Detect which cell encompasses the target text, then output its [x, y] center coordinate. 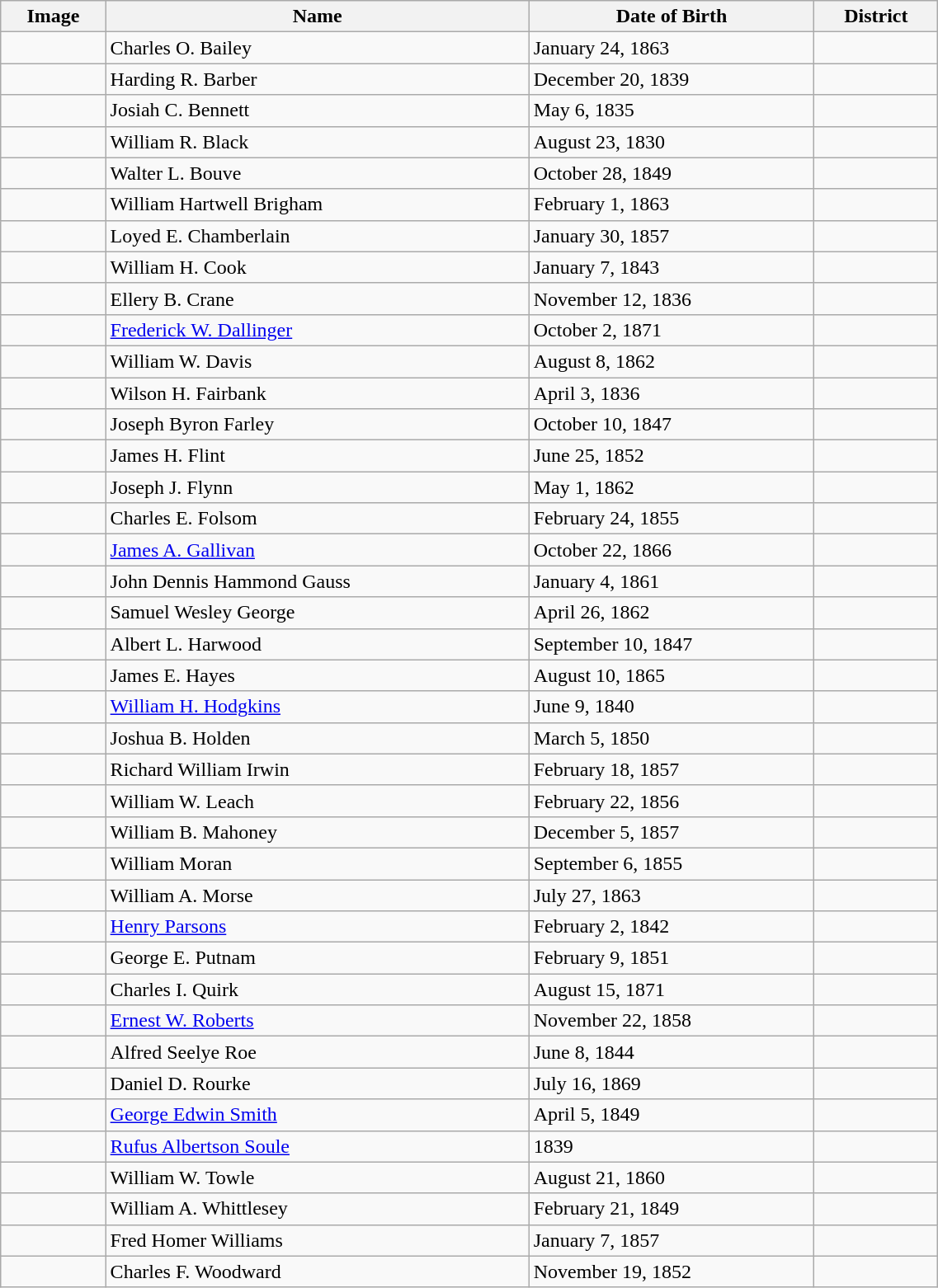
February 21, 1849 [672, 1209]
August 21, 1860 [672, 1178]
February 22, 1856 [672, 801]
October 2, 1871 [672, 330]
January 4, 1861 [672, 581]
William W. Leach [317, 801]
October 22, 1866 [672, 550]
Henry Parsons [317, 927]
February 24, 1855 [672, 519]
William H. Cook [317, 267]
August 10, 1865 [672, 675]
Fred Homer Williams [317, 1240]
Charles O. Bailey [317, 48]
Harding R. Barber [317, 79]
William W. Towle [317, 1178]
June 8, 1844 [672, 1052]
Samuel Wesley George [317, 613]
Charles F. Woodward [317, 1272]
July 16, 1869 [672, 1084]
December 20, 1839 [672, 79]
William B. Mahoney [317, 832]
August 15, 1871 [672, 990]
Richard William Irwin [317, 769]
May 1, 1862 [672, 487]
October 10, 1847 [672, 425]
August 23, 1830 [672, 142]
Frederick W. Dallinger [317, 330]
Daniel D. Rourke [317, 1084]
Josiah C. Bennett [317, 110]
Wilson H. Fairbank [317, 393]
February 2, 1842 [672, 927]
George Edwin Smith [317, 1115]
April 5, 1849 [672, 1115]
May 6, 1835 [672, 110]
William A. Morse [317, 895]
Ernest W. Roberts [317, 1021]
District [876, 16]
Image [53, 16]
Joseph Byron Farley [317, 425]
January 24, 1863 [672, 48]
January 30, 1857 [672, 236]
June 25, 1852 [672, 456]
Joseph J. Flynn [317, 487]
Name [317, 16]
December 5, 1857 [672, 832]
James A. Gallivan [317, 550]
William R. Black [317, 142]
James H. Flint [317, 456]
George E. Putnam [317, 958]
Date of Birth [672, 16]
August 8, 1862 [672, 361]
January 7, 1857 [672, 1240]
February 1, 1863 [672, 204]
James E. Hayes [317, 675]
September 10, 1847 [672, 644]
Charles E. Folsom [317, 519]
Walter L. Bouve [317, 173]
January 7, 1843 [672, 267]
June 9, 1840 [672, 707]
July 27, 1863 [672, 895]
September 6, 1855 [672, 863]
Joshua B. Holden [317, 738]
October 28, 1849 [672, 173]
Charles I. Quirk [317, 990]
February 9, 1851 [672, 958]
William Hartwell Brigham [317, 204]
William Moran [317, 863]
Rufus Albertson Soule [317, 1146]
November 12, 1836 [672, 298]
William W. Davis [317, 361]
April 26, 1862 [672, 613]
November 19, 1852 [672, 1272]
November 22, 1858 [672, 1021]
Albert L. Harwood [317, 644]
John Dennis Hammond Gauss [317, 581]
March 5, 1850 [672, 738]
Loyed E. Chamberlain [317, 236]
William A. Whittlesey [317, 1209]
1839 [672, 1146]
February 18, 1857 [672, 769]
William H. Hodgkins [317, 707]
Ellery B. Crane [317, 298]
April 3, 1836 [672, 393]
Alfred Seelye Roe [317, 1052]
